Search for the cell housing the specified text and yield its [x, y] center coordinate. 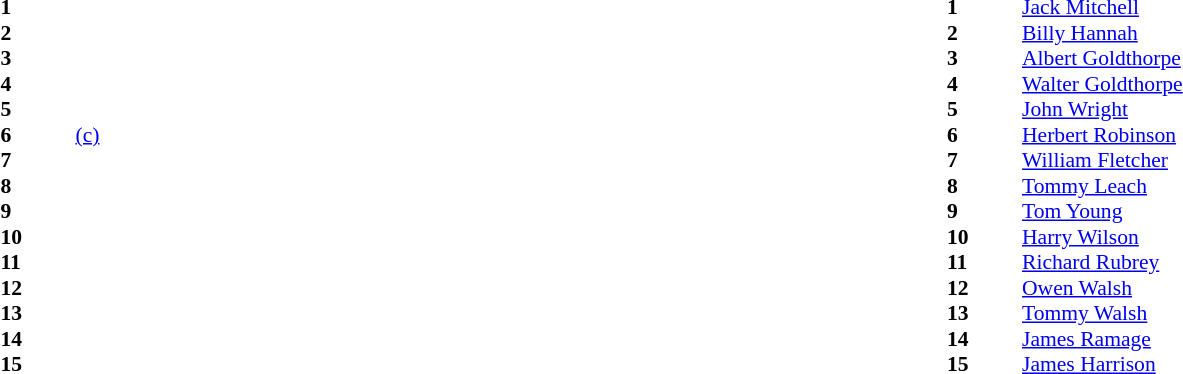
Richard Rubrey [1102, 263]
Owen Walsh [1102, 288]
Walter Goldthorpe [1102, 84]
Tom Young [1102, 211]
John Wright [1102, 109]
Harry Wilson [1102, 237]
Herbert Robinson [1102, 135]
(c) [88, 135]
William Fletcher [1102, 161]
Billy Hannah [1102, 33]
Tommy Leach [1102, 186]
James Ramage [1102, 339]
Tommy Walsh [1102, 313]
Albert Goldthorpe [1102, 59]
